Return (X, Y) of the center of cell containing provided text 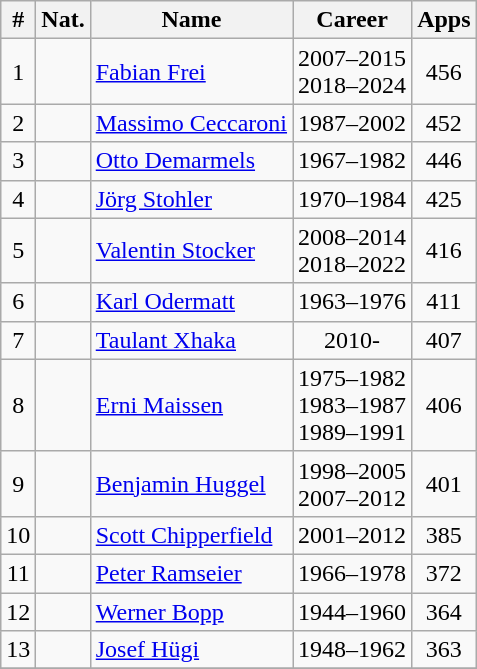
1998–20052007–2012 (352, 484)
# (18, 20)
10 (18, 535)
Scott Chipperfield (191, 535)
1963–1976 (352, 302)
5 (18, 250)
456 (444, 72)
406 (444, 405)
1987–2002 (352, 123)
Massimo Ceccaroni (191, 123)
425 (444, 199)
Werner Bopp (191, 611)
Erni Maissen (191, 405)
Name (191, 20)
2 (18, 123)
363 (444, 650)
1967–1982 (352, 161)
12 (18, 611)
11 (18, 573)
1944–1960 (352, 611)
4 (18, 199)
Valentin Stocker (191, 250)
Apps (444, 20)
Fabian Frei (191, 72)
Karl Odermatt (191, 302)
Benjamin Huggel (191, 484)
1948–1962 (352, 650)
1975–19821983–19871989–1991 (352, 405)
372 (444, 573)
8 (18, 405)
Taulant Xhaka (191, 340)
2007–20152018–2024 (352, 72)
Otto Demarmels (191, 161)
Josef Hügi (191, 650)
Jörg Stohler (191, 199)
9 (18, 484)
401 (444, 484)
452 (444, 123)
1 (18, 72)
407 (444, 340)
446 (444, 161)
364 (444, 611)
2010- (352, 340)
385 (444, 535)
1966–1978 (352, 573)
1970–1984 (352, 199)
3 (18, 161)
416 (444, 250)
Peter Ramseier (191, 573)
Career (352, 20)
13 (18, 650)
7 (18, 340)
6 (18, 302)
2008–20142018–2022 (352, 250)
2001–2012 (352, 535)
Nat. (63, 20)
411 (444, 302)
